Find where the given text appears and provide that cell's center as (X, Y) coordinate. 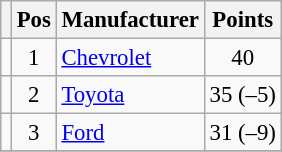
Chevrolet (130, 58)
Manufacturer (130, 20)
35 (–5) (242, 95)
Points (242, 20)
Toyota (130, 95)
31 (–9) (242, 133)
2 (34, 95)
40 (242, 58)
3 (34, 133)
1 (34, 58)
Ford (130, 133)
Pos (34, 20)
